Locate the cell with the specified text and output its (X, Y) center coordinate. 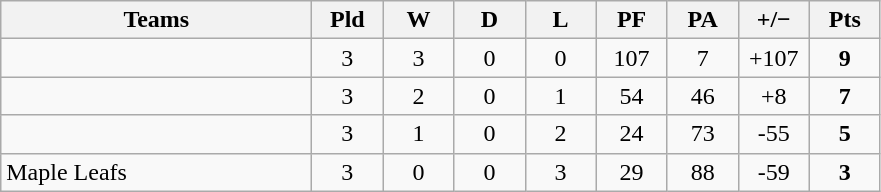
73 (702, 134)
Maple Leafs (156, 172)
PA (702, 20)
L (560, 20)
PF (632, 20)
-55 (774, 134)
+/− (774, 20)
W (418, 20)
Teams (156, 20)
+107 (774, 58)
54 (632, 96)
Pts (844, 20)
88 (702, 172)
29 (632, 172)
-59 (774, 172)
D (490, 20)
46 (702, 96)
5 (844, 134)
+8 (774, 96)
9 (844, 58)
107 (632, 58)
Pld (348, 20)
24 (632, 134)
